Return the (x, y) coordinate for the center point of the cell that contains the specified text.  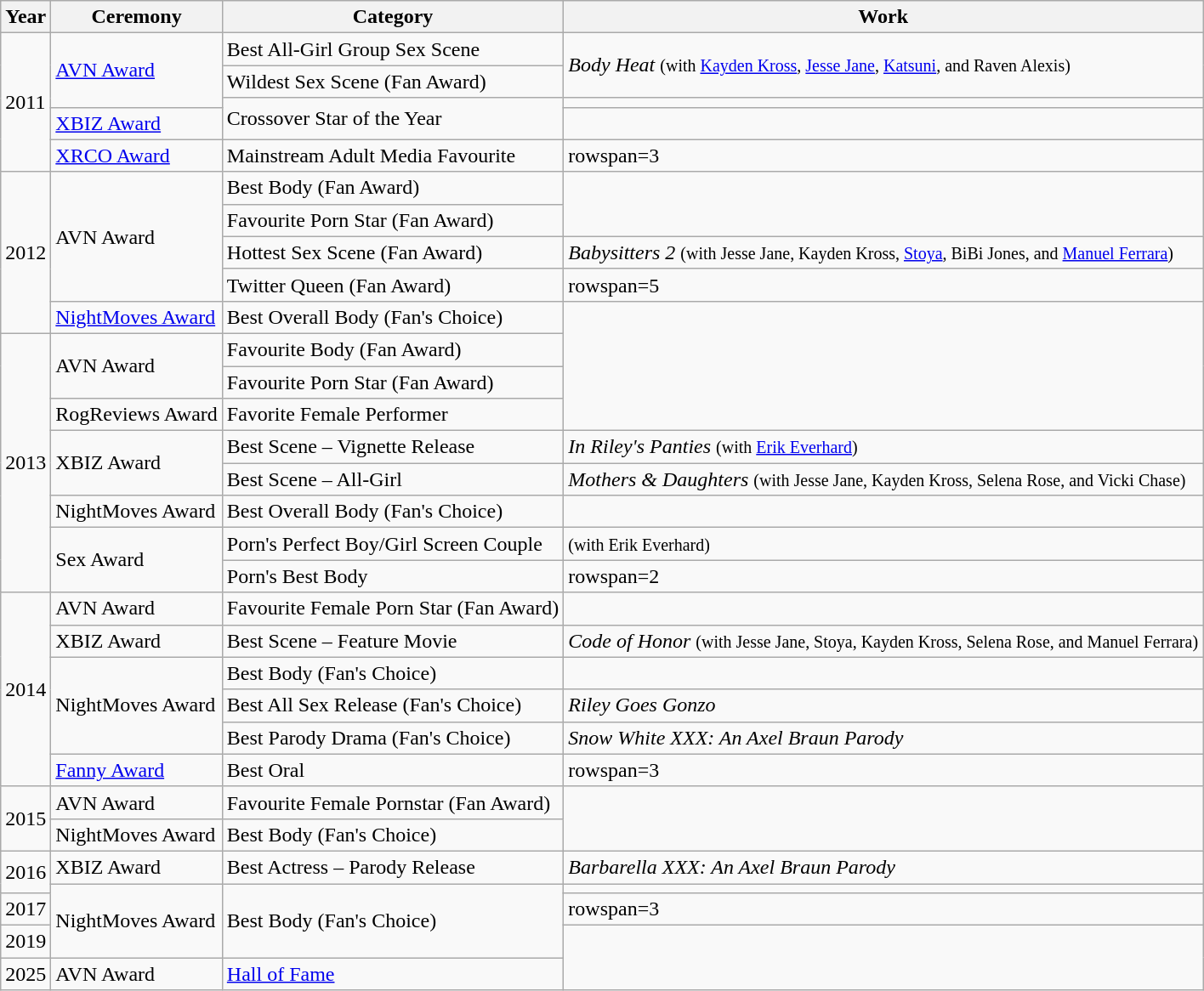
2012 (26, 252)
Best Scene – Feature Movie (393, 641)
Barbarella XXX: An Axel Braun Parody (883, 867)
Porn's Perfect Boy/Girl Screen Couple (393, 544)
Babysitters 2 (with Jesse Jane, Kayden Kross, Stoya, BiBi Jones, and Manuel Ferrara) (883, 252)
In Riley's Panties (with Erik Everhard) (883, 447)
Hottest Sex Scene (Fan Award) (393, 252)
Category (393, 17)
2013 (26, 462)
2017 (26, 909)
RogReviews Award (137, 415)
Work (883, 17)
2011 (26, 102)
Favorite Female Performer (393, 415)
Mainstream Adult Media Favourite (393, 156)
Best Actress – Parody Release (393, 867)
2015 (26, 818)
2016 (26, 872)
Body Heat (with Kayden Kross, Jesse Jane, Katsuni, and Raven Alexis) (883, 65)
Best Oral (393, 770)
Ceremony (137, 17)
rowspan=5 (883, 285)
Best Body (Fan Award) (393, 188)
Best Parody Drama (Fan's Choice) (393, 738)
Hall of Fame (393, 974)
XRCO Award (137, 156)
Porn's Best Body (393, 576)
Fanny Award (137, 770)
2019 (26, 942)
(with Erik Everhard) (883, 544)
Mothers & Daughters (with Jesse Jane, Kayden Kross, Selena Rose, and Vicki Chase) (883, 479)
Favourite Body (Fan Award) (393, 349)
Sex Award (137, 560)
Twitter Queen (Fan Award) (393, 285)
2025 (26, 974)
Best Scene – Vignette Release (393, 447)
Snow White XXX: An Axel Braun Parody (883, 738)
Best All-Girl Group Sex Scene (393, 49)
2014 (26, 689)
Wildest Sex Scene (Fan Award) (393, 82)
Year (26, 17)
Best All Sex Release (Fan's Choice) (393, 705)
Favourite Female Porn Star (Fan Award) (393, 609)
Best Scene – All-Girl (393, 479)
Favourite Female Pornstar (Fan Award) (393, 802)
Riley Goes Gonzo (883, 705)
rowspan=2 (883, 576)
Crossover Star of the Year (393, 119)
Code of Honor (with Jesse Jane, Stoya, Kayden Kross, Selena Rose, and Manuel Ferrara) (883, 641)
